From the cell containing the given text, extract its center point as [X, Y] coordinate. 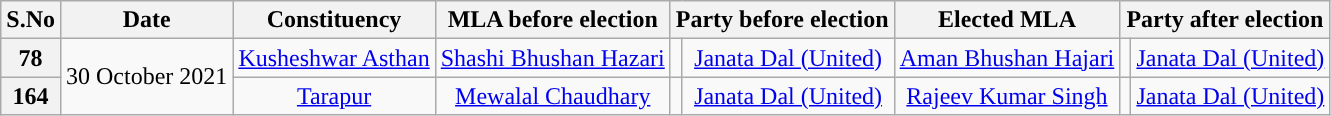
Kusheshwar Asthan [334, 58]
Constituency [334, 20]
Aman Bhushan Hajari [1007, 58]
Tarapur [334, 96]
78 [31, 58]
Shashi Bhushan Hazari [552, 58]
Party before election [782, 20]
Rajeev Kumar Singh [1007, 96]
Party after election [1225, 20]
164 [31, 96]
MLA before election [552, 20]
30 October 2021 [146, 77]
Mewalal Chaudhary [552, 96]
Date [146, 20]
Elected MLA [1007, 20]
S.No [31, 20]
